Capture the cell that displays the provided text and extract its (X, Y) central coordinate. 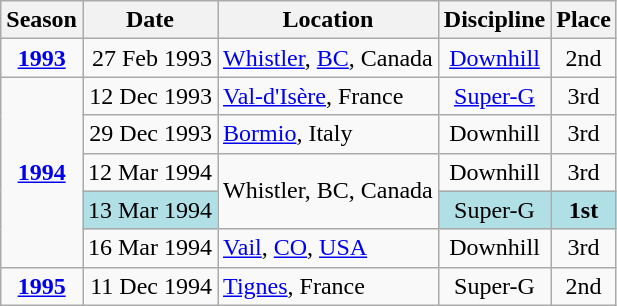
Bormio, Italy (328, 134)
Vail, CO, USA (328, 248)
11 Dec 1994 (150, 286)
Discipline (494, 20)
Tignes, France (328, 286)
16 Mar 1994 (150, 248)
12 Dec 1993 (150, 96)
Place (584, 20)
12 Mar 1994 (150, 172)
Val-d'Isère, France (328, 96)
Location (328, 20)
29 Dec 1993 (150, 134)
1st (584, 210)
Date (150, 20)
13 Mar 1994 (150, 210)
1995 (42, 286)
1994 (42, 172)
Season (42, 20)
27 Feb 1993 (150, 58)
1993 (42, 58)
